Scan for the cell matching the given text and deliver its (X, Y) coordinate at center. 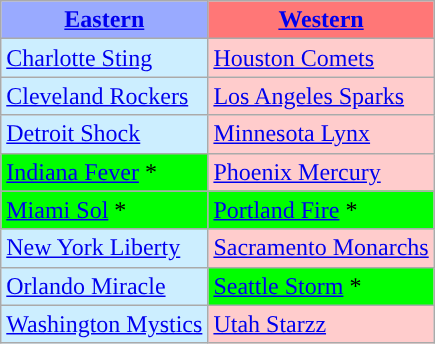
Los Angeles Sparks (321, 96)
Detroit Shock (104, 134)
Utah Starzz (321, 324)
Indiana Fever * (104, 172)
Sacramento Monarchs (321, 248)
Western (321, 20)
Phoenix Mercury (321, 172)
Washington Mystics (104, 324)
Orlando Miracle (104, 286)
Cleveland Rockers (104, 96)
New York Liberty (104, 248)
Miami Sol * (104, 210)
Minnesota Lynx (321, 134)
Eastern (104, 20)
Houston Comets (321, 58)
Seattle Storm * (321, 286)
Charlotte Sting (104, 58)
Portland Fire * (321, 210)
